Pinpoint the cell where the given text exists, returning its (X, Y) midpoint coordinate. 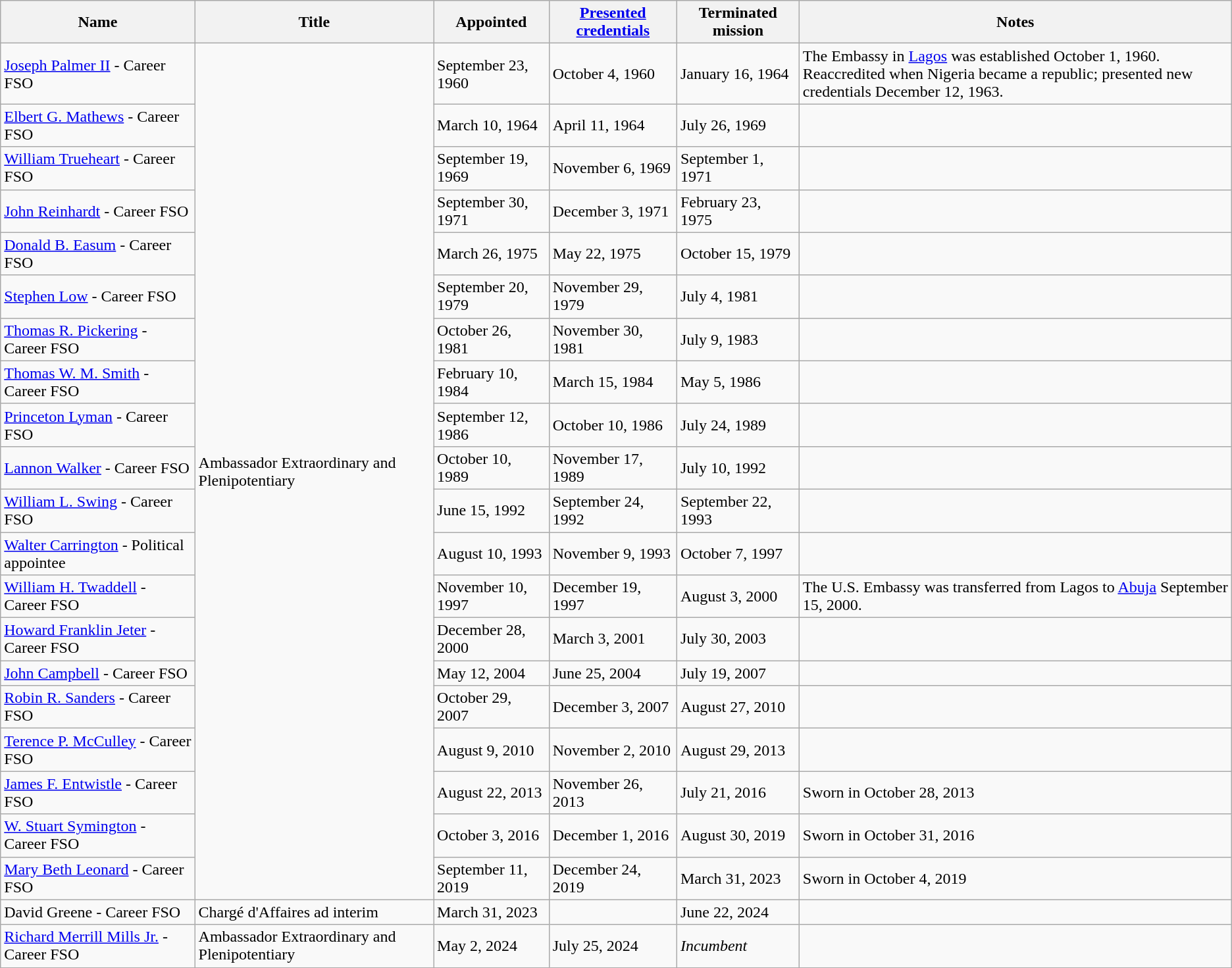
September 30, 1971 (492, 211)
William L. Swing - Career FSO (97, 511)
November 17, 1989 (613, 467)
December 24, 2019 (613, 878)
December 1, 2016 (613, 836)
November 9, 1993 (613, 553)
May 22, 1975 (613, 254)
November 10, 1997 (492, 596)
January 16, 1964 (738, 74)
May 12, 2004 (492, 673)
March 3, 2001 (613, 640)
Mary Beth Leonard - Career FSO (97, 878)
September 20, 1979 (492, 296)
Title (314, 22)
October 15, 1979 (738, 254)
James F. Entwistle - Career FSO (97, 792)
March 15, 1984 (613, 382)
October 7, 1997 (738, 553)
February 23, 1975 (738, 211)
Thomas R. Pickering - Career FSO (97, 340)
May 2, 2024 (492, 946)
April 11, 1964 (613, 125)
December 3, 1971 (613, 211)
Joseph Palmer II - Career FSO (97, 74)
July 10, 1992 (738, 467)
September 1, 1971 (738, 168)
Stephen Low - Career FSO (97, 296)
August 3, 2000 (738, 596)
Chargé d'Affaires ad interim (314, 912)
Donald B. Easum - Career FSO (97, 254)
Howard Franklin Jeter - Career FSO (97, 640)
Thomas W. M. Smith - Career FSO (97, 382)
September 12, 1986 (492, 425)
September 22, 1993 (738, 511)
Elbert G. Mathews - Career FSO (97, 125)
Appointed (492, 22)
Sworn in October 4, 2019 (1015, 878)
David Greene - Career FSO (97, 912)
September 19, 1969 (492, 168)
November 26, 2013 (613, 792)
August 10, 1993 (492, 553)
William H. Twaddell - Career FSO (97, 596)
John Campbell - Career FSO (97, 673)
September 23, 1960 (492, 74)
The U.S. Embassy was transferred from Lagos to Abuja September 15, 2000. (1015, 596)
October 3, 2016 (492, 836)
March 10, 1964 (492, 125)
W. Stuart Symington - Career FSO (97, 836)
December 19, 1997 (613, 596)
October 4, 1960 (613, 74)
July 19, 2007 (738, 673)
November 2, 2010 (613, 750)
October 10, 1986 (613, 425)
Presented credentials (613, 22)
September 11, 2019 (492, 878)
November 6, 1969 (613, 168)
November 29, 1979 (613, 296)
August 9, 2010 (492, 750)
Richard Merrill Mills Jr. - Career FSO (97, 946)
Sworn in October 31, 2016 (1015, 836)
October 29, 2007 (492, 707)
September 24, 1992 (613, 511)
Name (97, 22)
William Trueheart - Career FSO (97, 168)
March 26, 1975 (492, 254)
October 26, 1981 (492, 340)
June 25, 2004 (613, 673)
Terence P. McCulley - Career FSO (97, 750)
November 30, 1981 (613, 340)
Incumbent (738, 946)
Robin R. Sanders - Career FSO (97, 707)
August 29, 2013 (738, 750)
July 24, 1989 (738, 425)
July 25, 2024 (613, 946)
The Embassy in Lagos was established October 1, 1960.Reaccredited when Nigeria became a republic; presented new credentials December 12, 1963. (1015, 74)
August 30, 2019 (738, 836)
Walter Carrington - Political appointee (97, 553)
June 15, 1992 (492, 511)
October 10, 1989 (492, 467)
July 30, 2003 (738, 640)
Sworn in October 28, 2013 (1015, 792)
Princeton Lyman - Career FSO (97, 425)
August 27, 2010 (738, 707)
July 26, 1969 (738, 125)
May 5, 1986 (738, 382)
Lannon Walker - Career FSO (97, 467)
February 10, 1984 (492, 382)
July 21, 2016 (738, 792)
July 9, 1983 (738, 340)
June 22, 2024 (738, 912)
December 3, 2007 (613, 707)
July 4, 1981 (738, 296)
Terminated mission (738, 22)
John Reinhardt - Career FSO (97, 211)
August 22, 2013 (492, 792)
December 28, 2000 (492, 640)
Notes (1015, 22)
